Search for the cell housing the specified text and yield its [x, y] center coordinate. 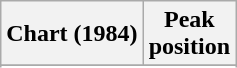
Peakposition [189, 34]
Chart (1984) [72, 34]
